Output the [x, y] coordinate of the center of the cell containing the given text.  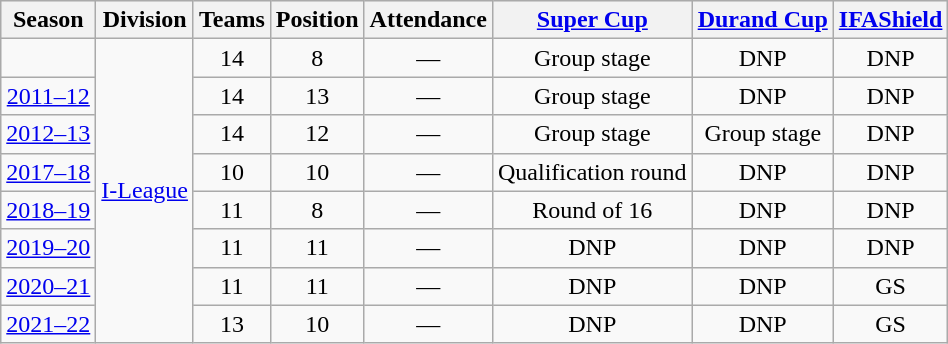
Durand Cup [762, 20]
12 [317, 134]
2017–18 [48, 172]
2018–19 [48, 210]
2020–21 [48, 286]
Super Cup [592, 20]
Teams [232, 20]
Division [145, 20]
IFAShield [890, 20]
Round of 16 [592, 210]
Qualification round [592, 172]
2019–20 [48, 248]
Season [48, 20]
2012–13 [48, 134]
I-League [145, 191]
Attendance [428, 20]
Position [317, 20]
2011–12 [48, 96]
2021–22 [48, 324]
